Identify which cell holds the provided text, then report its [x, y] central coordinate. 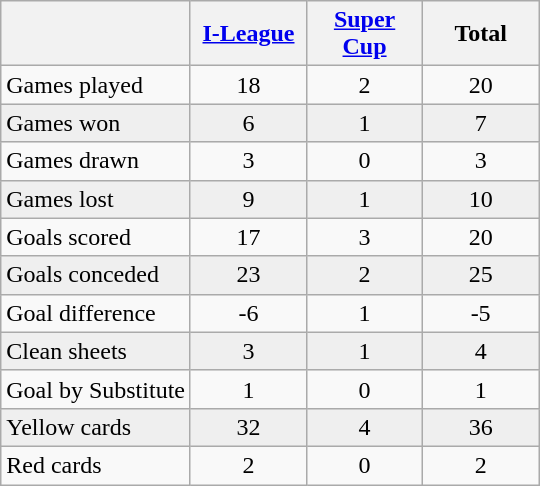
36 [481, 427]
10 [481, 199]
23 [248, 275]
18 [248, 85]
32 [248, 427]
Yellow cards [96, 427]
-5 [481, 313]
-6 [248, 313]
Goals conceded [96, 275]
7 [481, 123]
Goal difference [96, 313]
17 [248, 237]
Games drawn [96, 161]
I-League [248, 34]
Red cards [96, 465]
25 [481, 275]
Clean sheets [96, 351]
Goal by Substitute [96, 389]
Goals scored [96, 237]
Games won [96, 123]
Total [481, 34]
Games lost [96, 199]
Games played [96, 85]
9 [248, 199]
Super Cup [365, 34]
6 [248, 123]
